Identify which cell holds the provided text, then report its [X, Y] central coordinate. 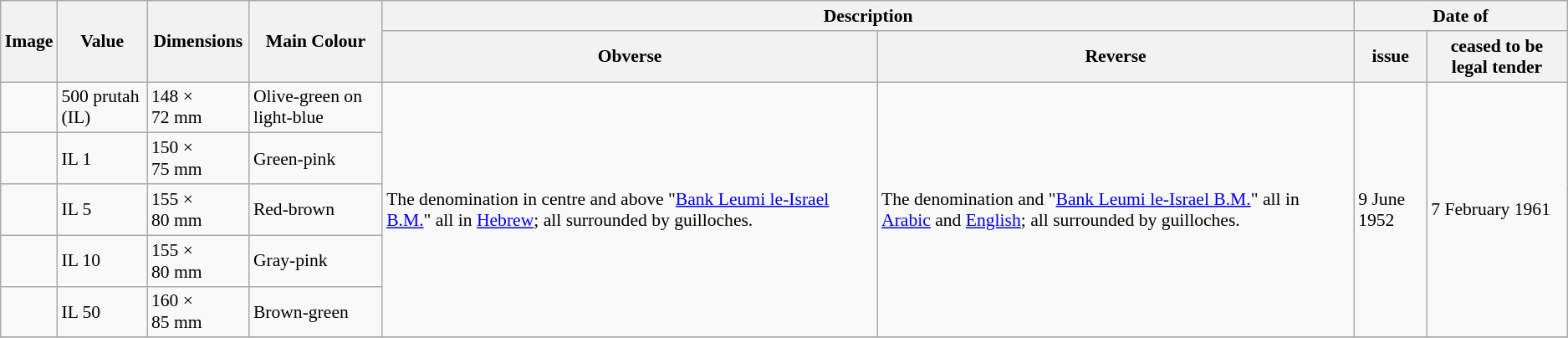
ceased to be legal tender [1497, 57]
150 × 75 mm [198, 159]
Brown-green [316, 311]
issue [1390, 57]
Reverse [1116, 57]
160 × 85 mm [198, 311]
500 prutah (IL) [102, 107]
7 February 1961 [1497, 210]
The denomination and "Bank Leumi le-Israel B.M." all in Arabic and English; all surrounded by guilloches. [1116, 210]
9 June 1952 [1390, 210]
Image [29, 42]
IL 5 [102, 209]
Green-pink [316, 159]
Description [868, 16]
Date of [1460, 16]
Red-brown [316, 209]
Dimensions [198, 42]
IL 50 [102, 311]
IL 1 [102, 159]
Main Colour [316, 42]
Obverse [630, 57]
IL 10 [102, 261]
Olive-green on light-blue [316, 107]
148 × 72 mm [198, 107]
The denomination in centre and above "Bank Leumi le-Israel B.M." all in Hebrew; all surrounded by guilloches. [630, 210]
Value [102, 42]
Gray-pink [316, 261]
